Extract the [x, y] coordinate from the center of the cell holding the provided text.  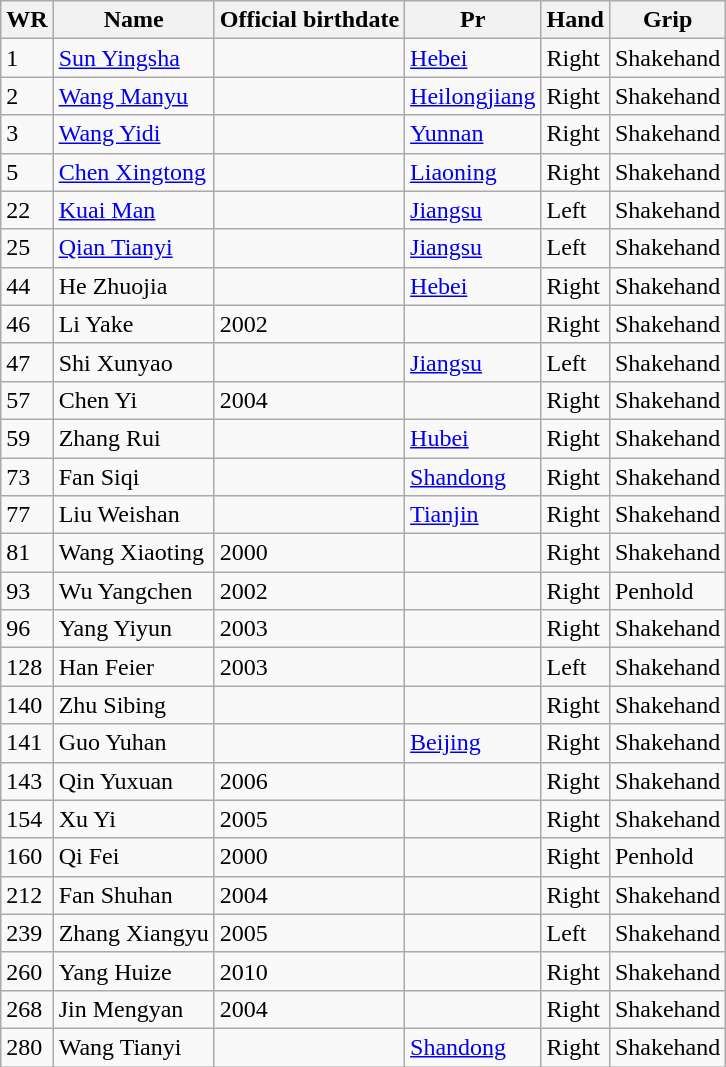
Wang Yidi [134, 134]
Hubei [473, 438]
Wang Manyu [134, 96]
46 [27, 324]
Beijing [473, 743]
3 [27, 134]
Wu Yangchen [134, 591]
Hand [575, 20]
47 [27, 362]
Chen Xingtong [134, 172]
5 [27, 172]
128 [27, 667]
212 [27, 895]
141 [27, 743]
280 [27, 1047]
Chen Yi [134, 400]
73 [27, 477]
25 [27, 248]
Wang Xiaoting [134, 553]
154 [27, 819]
Grip [667, 20]
268 [27, 1009]
Liu Weishan [134, 515]
Yang Huize [134, 971]
Heilongjiang [473, 96]
2010 [309, 971]
Tianjin [473, 515]
WR [27, 20]
59 [27, 438]
Sun Yingsha [134, 58]
Qian Tianyi [134, 248]
Qi Fei [134, 857]
160 [27, 857]
Han Feier [134, 667]
Zhang Xiangyu [134, 933]
Qin Yuxuan [134, 781]
Official birthdate [309, 20]
77 [27, 515]
44 [27, 286]
Jin Mengyan [134, 1009]
1 [27, 58]
Yang Yiyun [134, 629]
Zhu Sibing [134, 705]
2 [27, 96]
239 [27, 933]
81 [27, 553]
He Zhuojia [134, 286]
Yunnan [473, 134]
Zhang Rui [134, 438]
140 [27, 705]
2006 [309, 781]
Wang Tianyi [134, 1047]
260 [27, 971]
Liaoning [473, 172]
Fan Siqi [134, 477]
57 [27, 400]
143 [27, 781]
Li Yake [134, 324]
Guo Yuhan [134, 743]
Pr [473, 20]
22 [27, 210]
Kuai Man [134, 210]
Xu Yi [134, 819]
93 [27, 591]
Name [134, 20]
Fan Shuhan [134, 895]
Shi Xunyao [134, 362]
96 [27, 629]
